Return (x, y) of the center of cell containing provided text 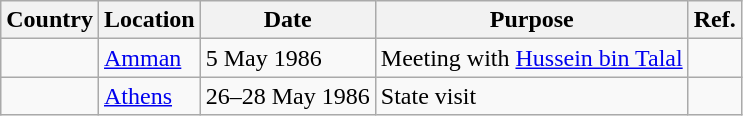
Country (50, 20)
Athens (149, 96)
5 May 1986 (288, 58)
Purpose (532, 20)
Date (288, 20)
26–28 May 1986 (288, 96)
Location (149, 20)
Ref. (714, 20)
State visit (532, 96)
Amman (149, 58)
Meeting with Hussein bin Talal (532, 58)
